Locate the cell with the specified text and output its [X, Y] center coordinate. 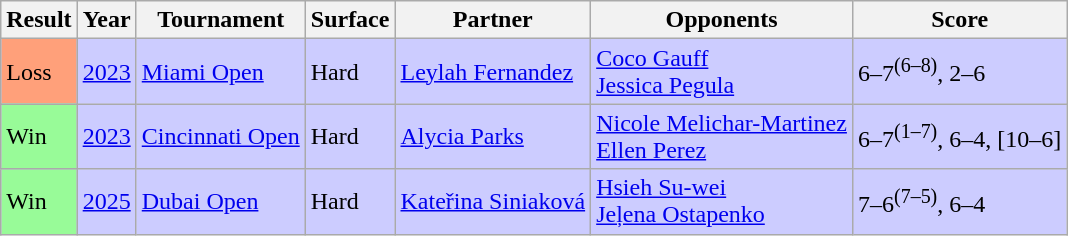
Opponents [722, 20]
Loss [39, 72]
Nicole Melichar-Martinez Ellen Perez [722, 136]
7–6(7–5), 6–4 [959, 202]
2025 [106, 202]
Dubai Open [220, 202]
6–7(1–7), 6–4, [10–6] [959, 136]
Surface [350, 20]
6–7(6–8), 2–6 [959, 72]
Alycia Parks [493, 136]
Miami Open [220, 72]
Cincinnati Open [220, 136]
Score [959, 20]
Year [106, 20]
Leylah Fernandez [493, 72]
Coco Gauff Jessica Pegula [722, 72]
Partner [493, 20]
Kateřina Siniaková [493, 202]
Result [39, 20]
Hsieh Su-wei Jeļena Ostapenko [722, 202]
Tournament [220, 20]
